Pinpoint the cell where the given text exists, returning its [X, Y] midpoint coordinate. 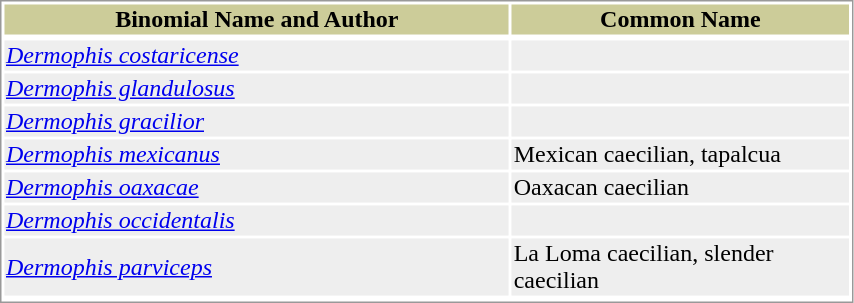
Dermophis mexicanus [256, 155]
Common Name [680, 19]
Oaxacan caecilian [680, 187]
Dermophis costaricense [256, 55]
Dermophis oaxacae [256, 187]
Dermophis occidentalis [256, 221]
Binomial Name and Author [256, 19]
La Loma caecilian, slender caecilian [680, 266]
Dermophis glandulosus [256, 89]
Mexican caecilian, tapalcua [680, 155]
Dermophis gracilior [256, 121]
Dermophis parviceps [256, 266]
